Pinpoint the cell where the given text exists, returning its (x, y) midpoint coordinate. 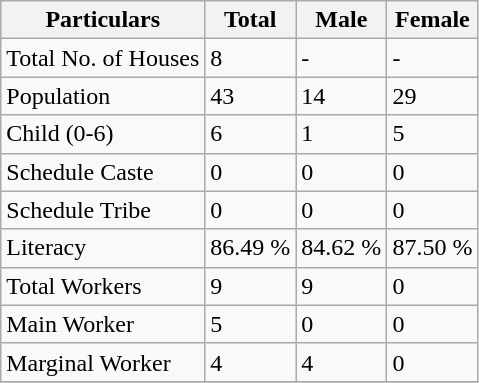
Male (342, 20)
1 (342, 134)
Literacy (103, 248)
Total No. of Houses (103, 58)
Schedule Caste (103, 172)
29 (432, 96)
86.49 % (250, 248)
6 (250, 134)
Total Workers (103, 286)
87.50 % (432, 248)
Total (250, 20)
Particulars (103, 20)
8 (250, 58)
Population (103, 96)
Marginal Worker (103, 362)
Child (0-6) (103, 134)
Female (432, 20)
14 (342, 96)
43 (250, 96)
Schedule Tribe (103, 210)
84.62 % (342, 248)
Main Worker (103, 324)
